Return the [X, Y] coordinate for the center point of the cell that contains the specified text.  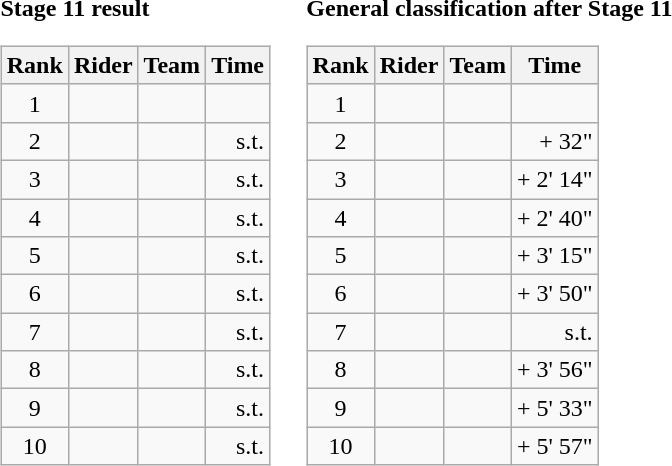
+ 3' 56" [554, 370]
+ 2' 14" [554, 179]
+ 3' 15" [554, 256]
+ 5' 57" [554, 446]
+ 2' 40" [554, 217]
+ 5' 33" [554, 408]
+ 32" [554, 141]
+ 3' 50" [554, 294]
